Determine the (X, Y) coordinate at the center of the cell enclosing the given text.  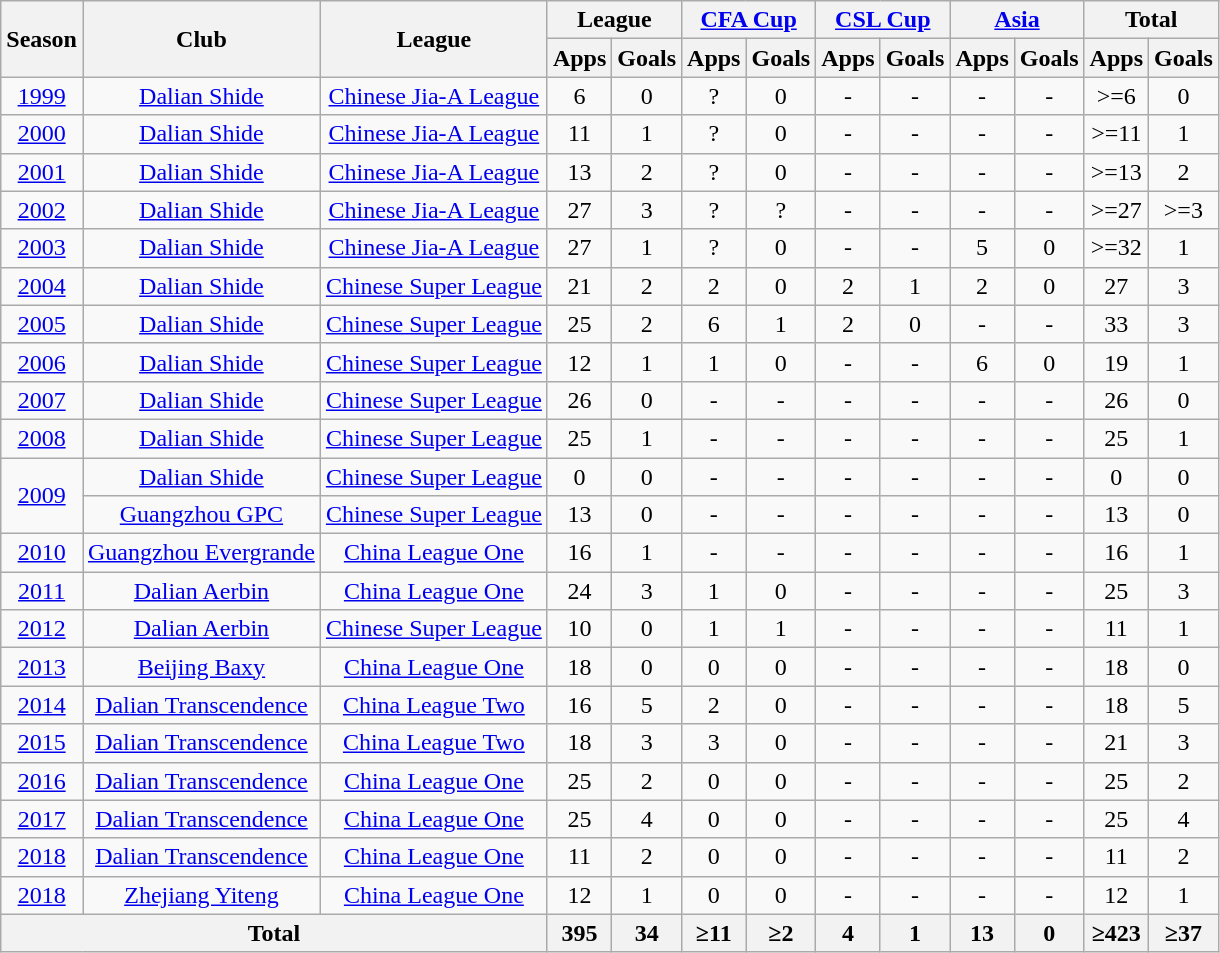
CFA Cup (749, 20)
2013 (42, 667)
Club (201, 39)
>=3 (1184, 210)
2001 (42, 172)
2014 (42, 705)
2012 (42, 629)
24 (579, 591)
>=13 (1116, 172)
19 (1116, 362)
2002 (42, 210)
>=27 (1116, 210)
395 (579, 933)
2009 (42, 496)
≥423 (1116, 933)
34 (647, 933)
1999 (42, 96)
≥11 (714, 933)
>=6 (1116, 96)
2000 (42, 134)
2003 (42, 248)
2016 (42, 781)
33 (1116, 324)
>=11 (1116, 134)
2011 (42, 591)
2005 (42, 324)
CSL Cup (883, 20)
Asia (1017, 20)
2015 (42, 743)
Guangzhou Evergrande (201, 553)
Beijing Baxy (201, 667)
2008 (42, 438)
2017 (42, 819)
2006 (42, 362)
Zhejiang Yiteng (201, 895)
Season (42, 39)
2004 (42, 286)
≥37 (1184, 933)
2010 (42, 553)
>=32 (1116, 248)
10 (579, 629)
≥2 (781, 933)
Guangzhou GPC (201, 515)
2007 (42, 400)
